Find where the given text appears and provide that cell's center as (x, y) coordinate. 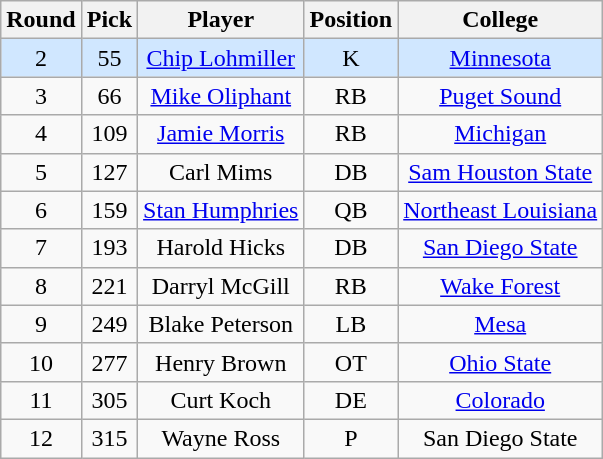
11 (41, 400)
109 (109, 134)
Michigan (500, 134)
Stan Humphries (221, 210)
Chip Lohmiller (221, 58)
9 (41, 324)
277 (109, 362)
Blake Peterson (221, 324)
Carl Mims (221, 172)
Wake Forest (500, 286)
Ohio State (500, 362)
305 (109, 400)
249 (109, 324)
Henry Brown (221, 362)
Mesa (500, 324)
10 (41, 362)
Jamie Morris (221, 134)
5 (41, 172)
Harold Hicks (221, 248)
127 (109, 172)
OT (351, 362)
College (500, 20)
Pick (109, 20)
Player (221, 20)
P (351, 438)
Colorado (500, 400)
4 (41, 134)
LB (351, 324)
221 (109, 286)
55 (109, 58)
3 (41, 96)
8 (41, 286)
Sam Houston State (500, 172)
12 (41, 438)
2 (41, 58)
66 (109, 96)
Wayne Ross (221, 438)
Curt Koch (221, 400)
Northeast Louisiana (500, 210)
Round (41, 20)
Puget Sound (500, 96)
Mike Oliphant (221, 96)
315 (109, 438)
Position (351, 20)
K (351, 58)
Darryl McGill (221, 286)
DE (351, 400)
QB (351, 210)
7 (41, 248)
6 (41, 210)
193 (109, 248)
159 (109, 210)
Minnesota (500, 58)
